Find where the given text appears and provide that cell's center as [X, Y] coordinate. 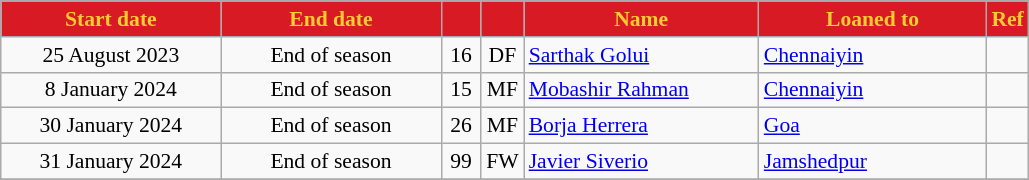
26 [461, 126]
16 [461, 55]
Start date [111, 19]
Jamshedpur [873, 162]
FW [502, 162]
Loaned to [873, 19]
DF [502, 55]
15 [461, 90]
Borja Herrera [642, 126]
Mobashir Rahman [642, 90]
Name [642, 19]
Javier Siverio [642, 162]
Sarthak Golui [642, 55]
30 January 2024 [111, 126]
99 [461, 162]
8 January 2024 [111, 90]
End date [331, 19]
Goa [873, 126]
25 August 2023 [111, 55]
Ref [1007, 19]
31 January 2024 [111, 162]
